Locate the cell with the specified text and output its [X, Y] center coordinate. 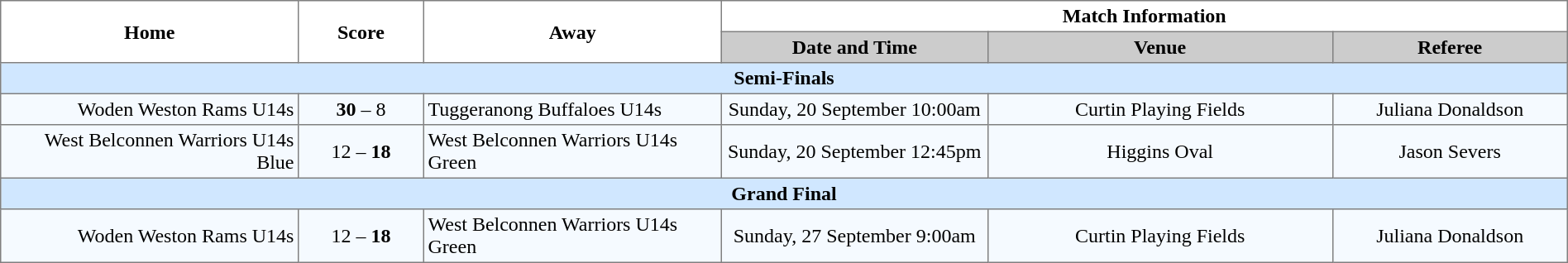
Home [150, 31]
Higgins Oval [1159, 151]
Sunday, 20 September 12:45pm [854, 151]
Tuggeranong Buffaloes U14s [572, 109]
30 – 8 [361, 109]
Referee [1450, 47]
Grand Final [784, 194]
Match Information [1145, 17]
West Belconnen Warriors U14s Blue [150, 151]
Date and Time [854, 47]
Semi-Finals [784, 79]
Venue [1159, 47]
Sunday, 27 September 9:00am [854, 236]
Sunday, 20 September 10:00am [854, 109]
Jason Severs [1450, 151]
Away [572, 31]
Score [361, 31]
